Identify which cell holds the provided text, then report its (X, Y) central coordinate. 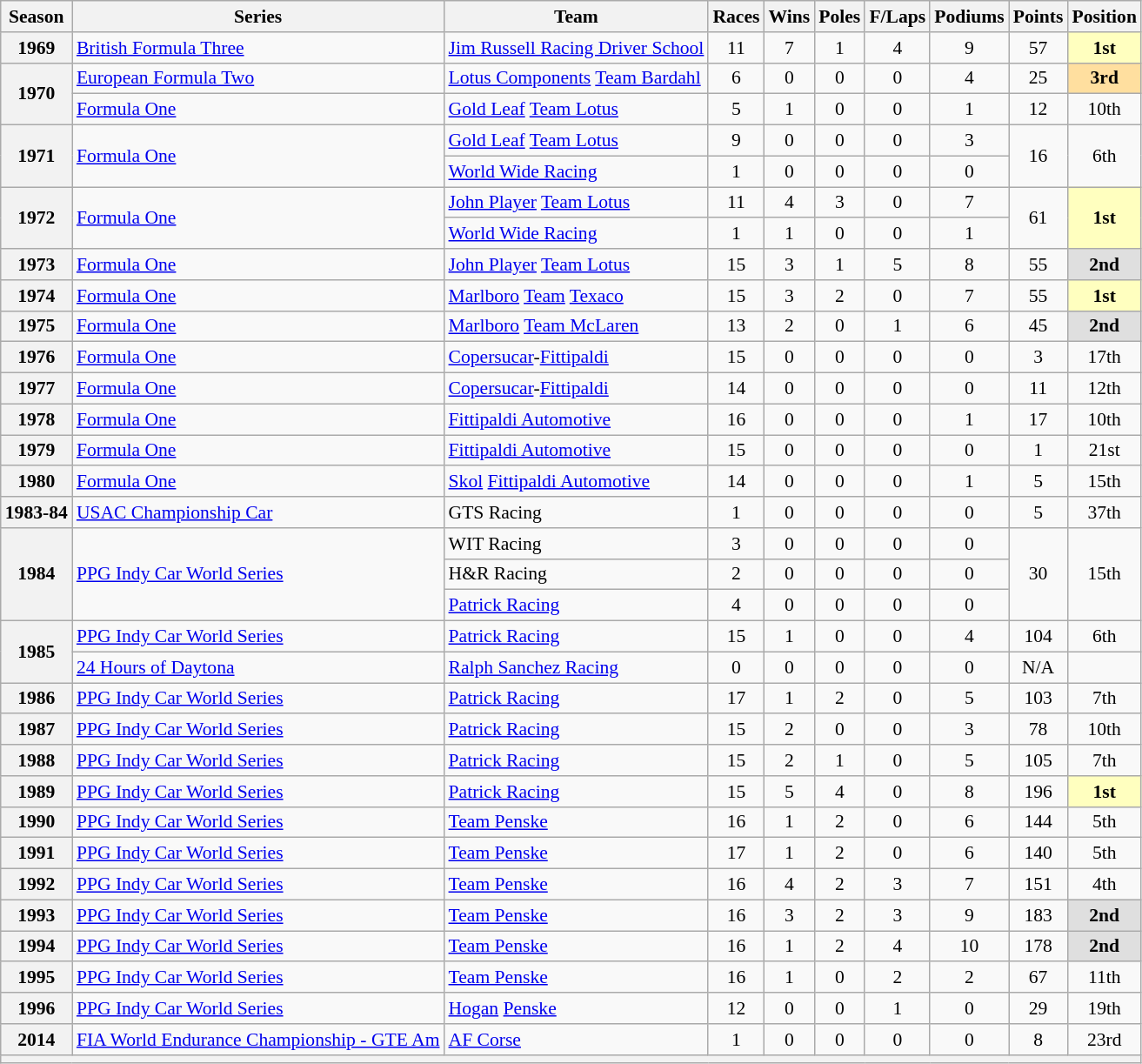
Season (37, 17)
Points (1038, 17)
1988 (37, 760)
1980 (37, 482)
1996 (37, 1008)
21st (1104, 451)
61 (1038, 217)
AF Corse (577, 1040)
24 Hours of Daytona (258, 667)
Team (577, 17)
11th (1104, 978)
196 (1038, 792)
1977 (37, 389)
Marlboro Team McLaren (577, 326)
3rd (1104, 78)
1991 (37, 853)
Ralph Sanchez Racing (577, 667)
103 (1038, 699)
25 (1038, 78)
F/Laps (898, 17)
1985 (37, 652)
17th (1104, 358)
2014 (37, 1040)
Wins (790, 17)
178 (1038, 947)
1970 (37, 94)
FIA World Endurance Championship - GTE Am (258, 1040)
183 (1038, 915)
1979 (37, 451)
19th (1104, 1008)
Position (1104, 17)
1992 (37, 885)
1978 (37, 419)
151 (1038, 885)
1989 (37, 792)
1969 (37, 48)
1974 (37, 296)
European Formula Two (258, 78)
30 (1038, 574)
1993 (37, 915)
1973 (37, 264)
1971 (37, 157)
1995 (37, 978)
144 (1038, 822)
29 (1038, 1008)
1987 (37, 730)
23rd (1104, 1040)
Podiums (969, 17)
4th (1104, 885)
1994 (37, 947)
Lotus Components Team Bardahl (577, 78)
H&R Racing (577, 574)
N/A (1038, 667)
10 (969, 947)
USAC Championship Car (258, 512)
Jim Russell Racing Driver School (577, 48)
Races (736, 17)
57 (1038, 48)
1990 (37, 822)
Hogan Penske (577, 1008)
1984 (37, 574)
104 (1038, 637)
67 (1038, 978)
1976 (37, 358)
1986 (37, 699)
13 (736, 326)
1983-84 (37, 512)
45 (1038, 326)
WIT Racing (577, 544)
GTS Racing (577, 512)
12th (1104, 389)
Poles (839, 17)
1975 (37, 326)
78 (1038, 730)
1972 (37, 217)
105 (1038, 760)
British Formula Three (258, 48)
Marlboro Team Texaco (577, 296)
Skol Fittipaldi Automotive (577, 482)
37th (1104, 512)
140 (1038, 853)
Series (258, 17)
